Identify which cell holds the provided text, then report its (x, y) central coordinate. 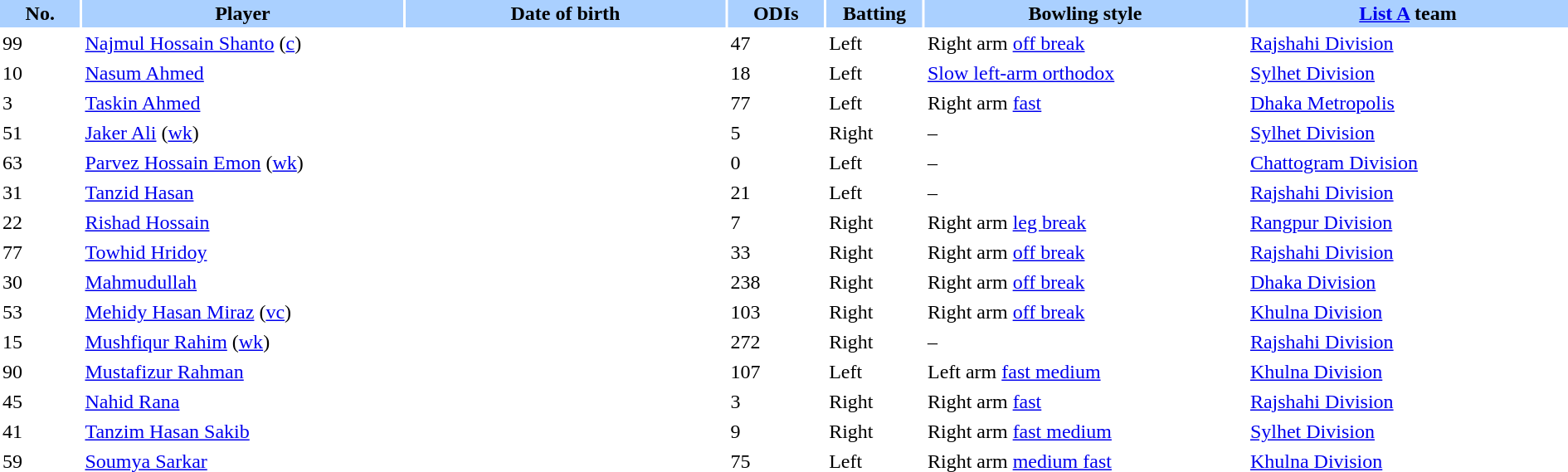
51 (40, 133)
Player (242, 13)
99 (40, 43)
Mushfiqur Rahim (wk) (242, 342)
Rishad Hossain (242, 222)
Jaker Ali (wk) (242, 133)
63 (40, 163)
Chattogram Division (1408, 163)
Date of birth (565, 13)
90 (40, 372)
Mahmudullah (242, 282)
107 (776, 372)
No. (40, 13)
Bowling style (1085, 13)
Dhaka Metropolis (1408, 103)
Tanzid Hasan (242, 192)
47 (776, 43)
31 (40, 192)
Towhid Hridoy (242, 252)
Left arm fast medium (1085, 372)
Nahid Rana (242, 401)
Batting (874, 13)
33 (776, 252)
238 (776, 282)
21 (776, 192)
22 (40, 222)
0 (776, 163)
30 (40, 282)
10 (40, 73)
9 (776, 431)
Najmul Hossain Shanto (c) (242, 43)
7 (776, 222)
53 (40, 312)
18 (776, 73)
Mustafizur Rahman (242, 372)
Right arm fast medium (1085, 431)
Tanzim Hasan Sakib (242, 431)
Taskin Ahmed (242, 103)
Nasum Ahmed (242, 73)
Dhaka Division (1408, 282)
Rangpur Division (1408, 222)
272 (776, 342)
15 (40, 342)
Mehidy Hasan Miraz (vc) (242, 312)
ODIs (776, 13)
41 (40, 431)
List A team (1408, 13)
Right arm leg break (1085, 222)
Parvez Hossain Emon (wk) (242, 163)
45 (40, 401)
103 (776, 312)
5 (776, 133)
Slow left-arm orthodox (1085, 73)
